Determine the [X, Y] coordinate at the center of the cell enclosing the given text.  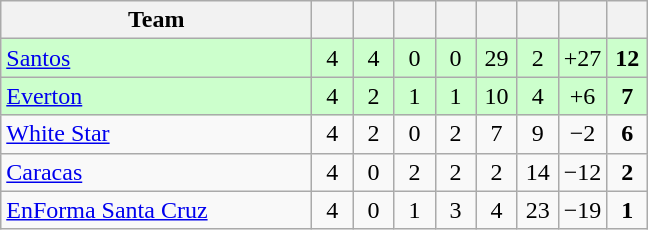
+27 [582, 58]
Caracas [156, 172]
29 [496, 58]
14 [538, 172]
+6 [582, 96]
Everton [156, 96]
Team [156, 20]
White Star [156, 134]
3 [456, 210]
−12 [582, 172]
12 [628, 58]
EnForma Santa Cruz [156, 210]
10 [496, 96]
Santos [156, 58]
23 [538, 210]
9 [538, 134]
−2 [582, 134]
6 [628, 134]
−19 [582, 210]
